Scan for the cell matching the given text and deliver its [X, Y] coordinate at center. 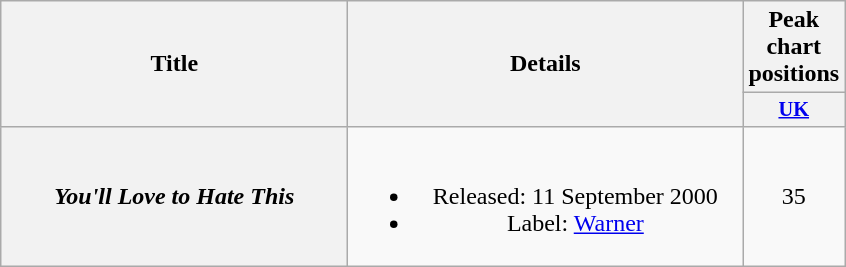
Details [546, 64]
You'll Love to Hate This [174, 196]
Released: 11 September 2000Label: Warner [546, 196]
UK [794, 110]
35 [794, 196]
Peakchartpositions [794, 47]
Title [174, 64]
